Return (X, Y) of the center of cell containing provided text 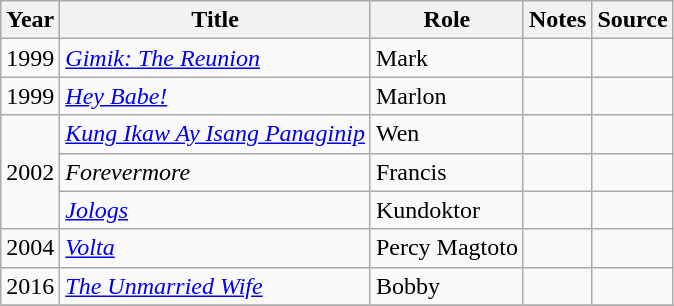
2016 (30, 286)
Kundoktor (446, 210)
2002 (30, 172)
Gimik: The Reunion (216, 58)
The Unmarried Wife (216, 286)
Year (30, 20)
Kung Ikaw Ay Isang Panaginip (216, 134)
Jologs (216, 210)
Bobby (446, 286)
Francis (446, 172)
Mark (446, 58)
Percy Magtoto (446, 248)
Forevermore (216, 172)
Marlon (446, 96)
Volta (216, 248)
Notes (557, 20)
Role (446, 20)
Title (216, 20)
Hey Babe! (216, 96)
Wen (446, 134)
Source (632, 20)
2004 (30, 248)
